For the text-containing cell, return its midpoint in [x, y] coordinate format. 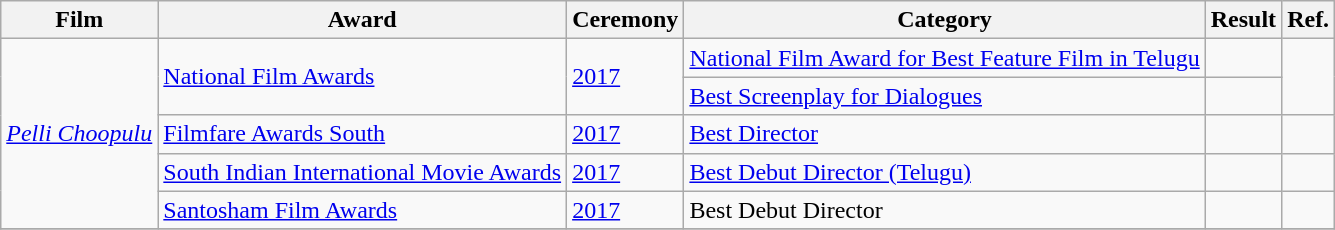
Best Debut Director [944, 210]
National Film Award for Best Feature Film in Telugu [944, 58]
Pelli Choopulu [80, 134]
Award [362, 20]
Result [1243, 20]
South Indian International Movie Awards [362, 172]
Ceremony [626, 20]
Santosham Film Awards [362, 210]
Best Debut Director (Telugu) [944, 172]
Best Screenplay for Dialogues [944, 96]
Film [80, 20]
Best Director [944, 134]
National Film Awards [362, 77]
Filmfare Awards South [362, 134]
Ref. [1308, 20]
Category [944, 20]
